Extract the (X, Y) coordinate from the center of the cell holding the provided text.  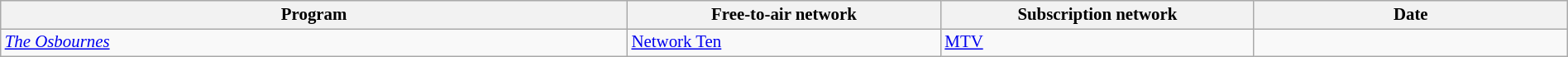
MTV (1097, 42)
Program (314, 15)
Network Ten (784, 42)
The Osbournes (314, 42)
Free-to-air network (784, 15)
Subscription network (1097, 15)
Date (1411, 15)
